Capture the cell that displays the provided text and extract its (x, y) central coordinate. 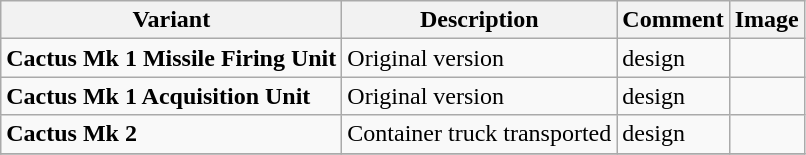
Container truck transported (480, 134)
Description (480, 20)
Cactus Mk 1 Acquisition Unit (172, 96)
Comment (673, 20)
Variant (172, 20)
Cactus Mk 2 (172, 134)
Image (766, 20)
Cactus Mk 1 Missile Firing Unit (172, 58)
